Pinpoint the cell where the given text exists, returning its (X, Y) midpoint coordinate. 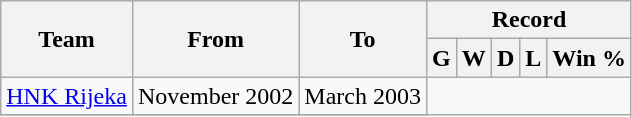
Record (530, 20)
HNK Rijeka (67, 96)
Win % (590, 58)
G (442, 58)
W (474, 58)
Team (67, 39)
L (534, 58)
From (215, 39)
March 2003 (363, 96)
D (505, 58)
November 2002 (215, 96)
To (363, 39)
